Return [X, Y] of the center of cell containing provided text 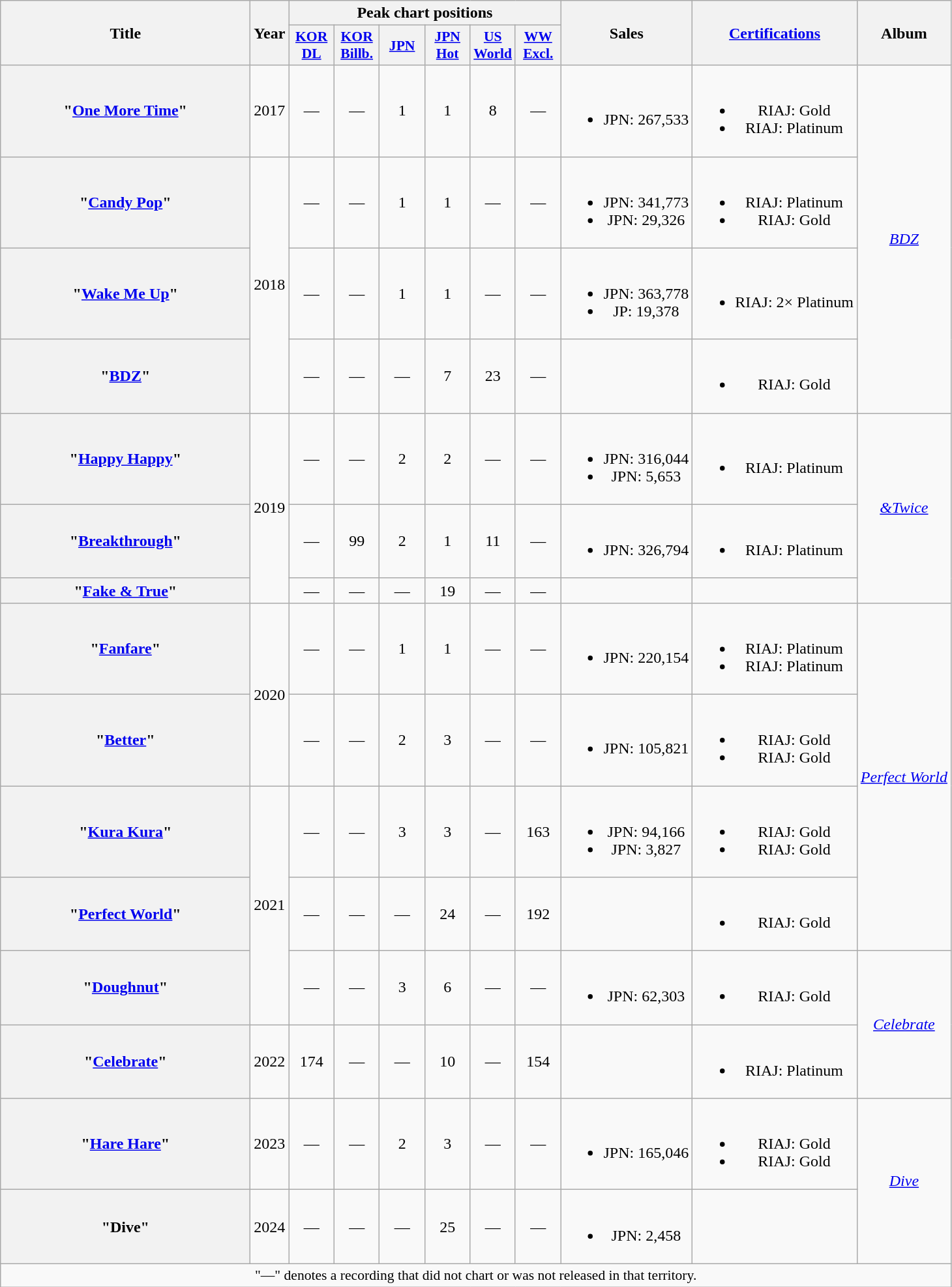
KORBillb. [357, 46]
"Celebrate" [125, 1062]
"—" denotes a recording that did not chart or was not released in that territory. [476, 1275]
Dive [904, 1181]
2020 [270, 694]
10 [447, 1062]
163 [538, 831]
JPN: 267,533 [627, 111]
"Breakthrough" [125, 541]
"Better" [125, 740]
"BDZ" [125, 376]
WW Excl. [538, 46]
"Doughnut" [125, 988]
99 [357, 541]
154 [538, 1062]
"Fanfare" [125, 648]
&Twice [904, 507]
JPNHot [447, 46]
"Hare Hare" [125, 1144]
Album [904, 33]
RIAJ: PlatinumRIAJ: Platinum [775, 648]
JPN: 165,046 [627, 1144]
"Wake Me Up" [125, 294]
JPN: 94,166 JPN: 3,827 [627, 831]
19 [447, 590]
RIAJ: PlatinumRIAJ: Gold [775, 202]
KORDL [312, 46]
RIAJ: GoldRIAJ: Platinum [775, 111]
USWorld [493, 46]
7 [447, 376]
Certifications [775, 33]
"Dive" [125, 1226]
2019 [270, 507]
"Happy Happy" [125, 459]
JPN: 341,773 JPN: 29,326 [627, 202]
192 [538, 915]
2022 [270, 1062]
"One More Time" [125, 111]
8 [493, 111]
"Kura Kura" [125, 831]
Celebrate [904, 1025]
JPN [402, 46]
Perfect World [904, 776]
2023 [270, 1144]
RIAJ: 2× Platinum [775, 294]
174 [312, 1062]
24 [447, 915]
Peak chart positions [425, 13]
JPN: 363,778 JP: 19,378 [627, 294]
JPN: 316,044 JPN: 5,653 [627, 459]
6 [447, 988]
11 [493, 541]
JPN: 105,821 [627, 740]
2017 [270, 111]
BDZ [904, 239]
"Candy Pop" [125, 202]
2018 [270, 284]
Year [270, 33]
JPN: 220,154 [627, 648]
JPN: 326,794 [627, 541]
2024 [270, 1226]
"Fake & True" [125, 590]
Sales [627, 33]
Title [125, 33]
25 [447, 1226]
JPN: 62,303 [627, 988]
"Perfect World" [125, 915]
JPN: 2,458 [627, 1226]
2021 [270, 905]
23 [493, 376]
